Search for the cell housing the specified text and yield its (x, y) center coordinate. 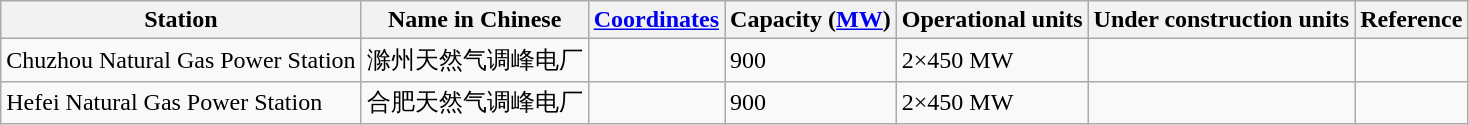
滁州天然气调峰电厂 (474, 60)
Capacity (MW) (811, 20)
Coordinates (656, 20)
Reference (1412, 20)
Station (181, 20)
合肥天然气调峰电厂 (474, 102)
Name in Chinese (474, 20)
Under construction units (1222, 20)
Hefei Natural Gas Power Station (181, 102)
Operational units (992, 20)
Chuzhou Natural Gas Power Station (181, 60)
